Capture the cell that displays the provided text and extract its [x, y] central coordinate. 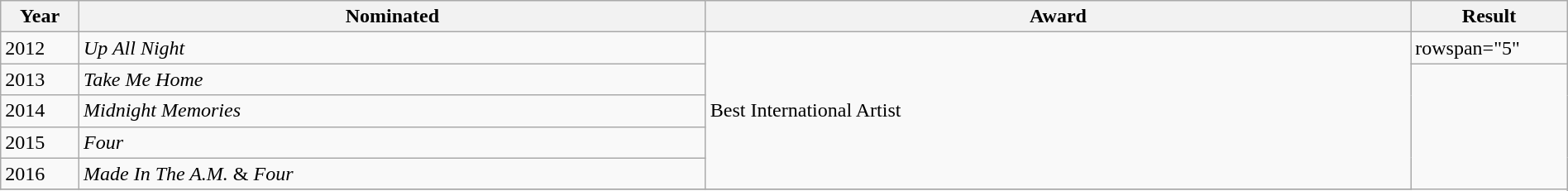
Nominated [392, 17]
2016 [40, 174]
2014 [40, 111]
Up All Night [392, 48]
Award [1059, 17]
Midnight Memories [392, 111]
Year [40, 17]
Result [1489, 17]
rowspan="5" [1489, 48]
Four [392, 142]
2015 [40, 142]
Take Me Home [392, 79]
2013 [40, 79]
Best International Artist [1059, 111]
2012 [40, 48]
Made In The A.M. & Four [392, 174]
